For the text-containing cell, return its midpoint in [X, Y] coordinate format. 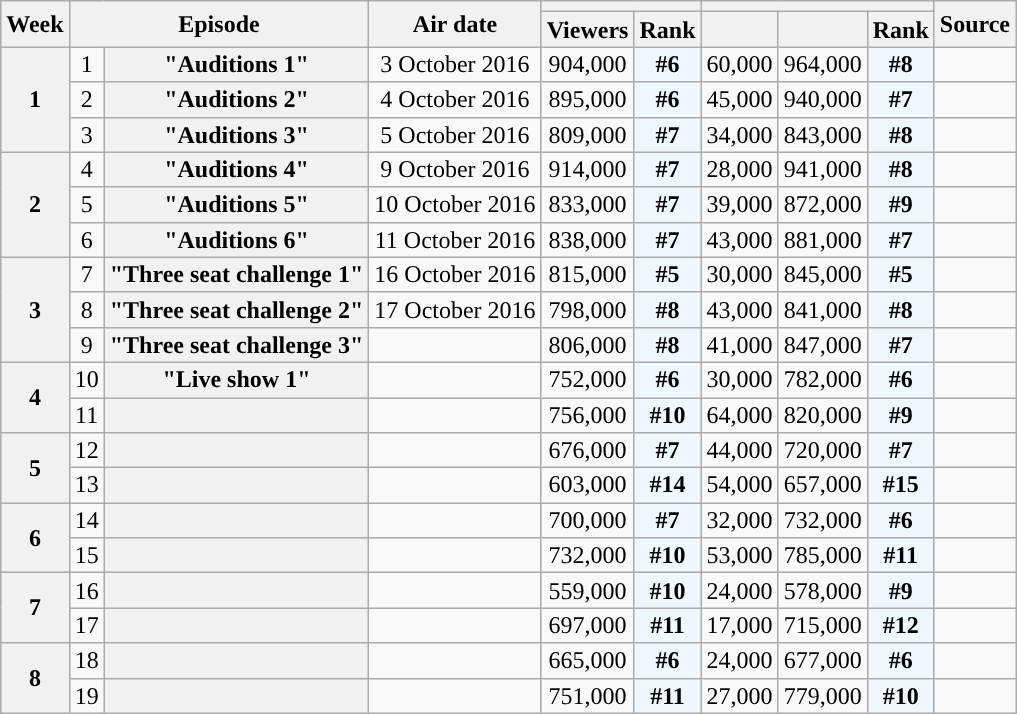
10 [86, 380]
34,000 [740, 134]
Episode [219, 24]
60,000 [740, 64]
"Auditions 1" [236, 64]
64,000 [740, 416]
578,000 [822, 590]
11 [86, 416]
833,000 [588, 204]
914,000 [588, 170]
940,000 [822, 100]
17,000 [740, 626]
53,000 [740, 556]
16 October 2016 [455, 274]
841,000 [822, 310]
54,000 [740, 486]
"Three seat challenge 1" [236, 274]
41,000 [740, 344]
676,000 [588, 450]
17 October 2016 [455, 310]
964,000 [822, 64]
843,000 [822, 134]
5 October 2016 [455, 134]
3 October 2016 [455, 64]
697,000 [588, 626]
16 [86, 590]
820,000 [822, 416]
677,000 [822, 660]
720,000 [822, 450]
904,000 [588, 64]
15 [86, 556]
12 [86, 450]
881,000 [822, 240]
847,000 [822, 344]
715,000 [822, 626]
752,000 [588, 380]
"Auditions 2" [236, 100]
"Auditions 4" [236, 170]
10 October 2016 [455, 204]
4 October 2016 [455, 100]
657,000 [822, 486]
785,000 [822, 556]
39,000 [740, 204]
#14 [668, 486]
18 [86, 660]
"Three seat challenge 3" [236, 344]
665,000 [588, 660]
845,000 [822, 274]
779,000 [822, 696]
782,000 [822, 380]
806,000 [588, 344]
19 [86, 696]
9 October 2016 [455, 170]
838,000 [588, 240]
"Live show 1" [236, 380]
27,000 [740, 696]
756,000 [588, 416]
Source [974, 24]
872,000 [822, 204]
809,000 [588, 134]
32,000 [740, 520]
Air date [455, 24]
9 [86, 344]
28,000 [740, 170]
17 [86, 626]
"Auditions 5" [236, 204]
"Auditions 6" [236, 240]
"Auditions 3" [236, 134]
13 [86, 486]
Viewers [588, 30]
45,000 [740, 100]
559,000 [588, 590]
11 October 2016 [455, 240]
Week [35, 24]
14 [86, 520]
603,000 [588, 486]
895,000 [588, 100]
941,000 [822, 170]
751,000 [588, 696]
798,000 [588, 310]
#15 [900, 486]
#12 [900, 626]
"Three seat challenge 2" [236, 310]
815,000 [588, 274]
44,000 [740, 450]
700,000 [588, 520]
